Search for the cell housing the specified text and yield its [X, Y] center coordinate. 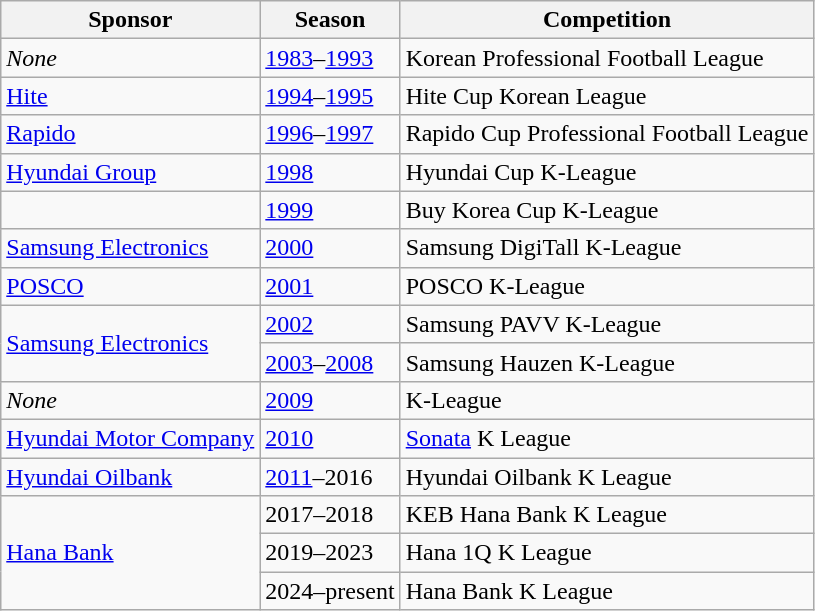
Samsung PAVV K-League [607, 324]
Samsung Hauzen K-League [607, 362]
1996–1997 [330, 134]
Rapido [130, 134]
1998 [330, 172]
Sponsor [130, 20]
Rapido Cup Professional Football League [607, 134]
Hana Bank K League [607, 591]
2011–2016 [330, 477]
Korean Professional Football League [607, 58]
1983–1993 [330, 58]
Hyundai Cup K-League [607, 172]
2017–2018 [330, 515]
2019–2023 [330, 553]
Hana 1Q K League [607, 553]
Hyundai Group [130, 172]
Buy Korea Cup K-League [607, 210]
POSCO K-League [607, 286]
POSCO [130, 286]
1994–1995 [330, 96]
2000 [330, 248]
Hyundai Motor Company [130, 438]
2010 [330, 438]
1999 [330, 210]
Hite Cup Korean League [607, 96]
2002 [330, 324]
Sonata K League [607, 438]
2009 [330, 400]
KEB Hana Bank K League [607, 515]
2024–present [330, 591]
Hyundai Oilbank K League [607, 477]
Samsung DigiTall K-League [607, 248]
Hite [130, 96]
Hana Bank [130, 553]
Hyundai Oilbank [130, 477]
K-League [607, 400]
Competition [607, 20]
Season [330, 20]
2003–2008 [330, 362]
2001 [330, 286]
